Scan for the cell matching the given text and deliver its (x, y) coordinate at center. 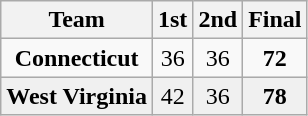
78 (275, 96)
Team (77, 20)
42 (172, 96)
1st (172, 20)
2nd (218, 20)
72 (275, 58)
Final (275, 20)
Connecticut (77, 58)
West Virginia (77, 96)
